For the text-containing cell, return its midpoint in [X, Y] coordinate format. 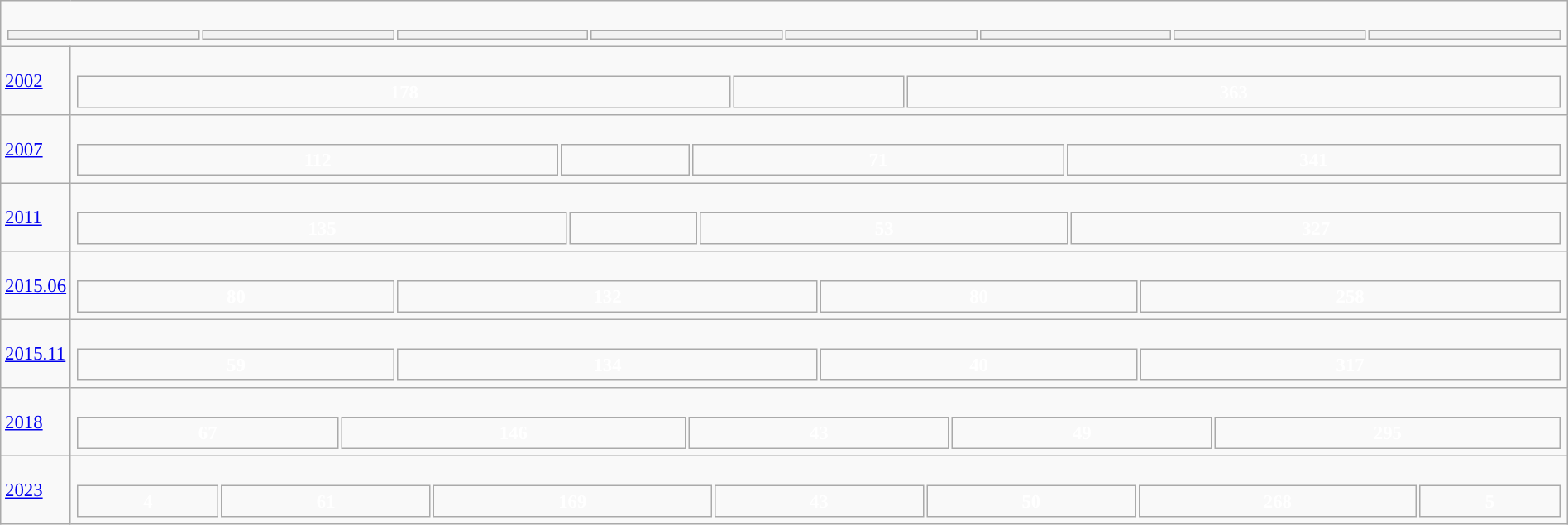
327 [1316, 228]
2011 [36, 217]
4 61 169 43 50 268 5 [819, 491]
49 [1082, 433]
4 [149, 501]
67 [208, 433]
112 71 341 [819, 149]
2007 [36, 149]
134 [607, 365]
169 [572, 501]
363 [1234, 91]
2023 [36, 491]
135 [323, 228]
258 [1350, 296]
178 363 [819, 81]
59 [237, 365]
2018 [36, 422]
40 [979, 365]
80 132 80 258 [819, 286]
61 [326, 501]
178 [404, 91]
2002 [36, 81]
112 [318, 160]
50 [1031, 501]
53 [884, 228]
295 [1388, 433]
268 [1278, 501]
59 134 40 317 [819, 354]
2015.06 [36, 286]
341 [1313, 160]
71 [878, 160]
2015.11 [36, 354]
132 [607, 296]
317 [1350, 365]
67 146 43 49 295 [819, 422]
5 [1490, 501]
146 [514, 433]
135 53 327 [819, 217]
